Return [X, Y] of the center of cell containing provided text 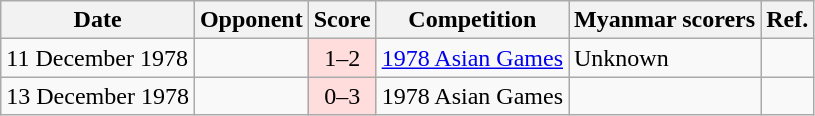
Score [342, 20]
Ref. [788, 20]
0–3 [342, 96]
Opponent [251, 20]
Date [98, 20]
1–2 [342, 58]
Unknown [664, 58]
Myanmar scorers [664, 20]
Competition [472, 20]
13 December 1978 [98, 96]
11 December 1978 [98, 58]
